Scan for the cell matching the given text and deliver its (x, y) coordinate at center. 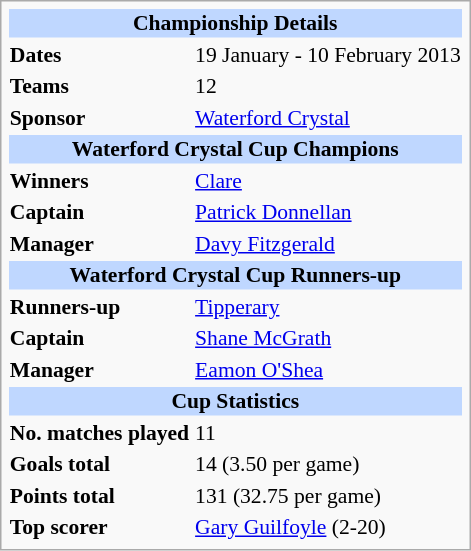
Tipperary (328, 306)
131 (32.75 per game) (328, 495)
Eamon O'Shea (328, 369)
Points total (99, 495)
11 (328, 432)
Winners (99, 180)
Clare (328, 180)
19 January - 10 February 2013 (328, 54)
Runners-up (99, 306)
Waterford Crystal Cup Runners-up (235, 275)
Championship Details (235, 23)
Shane McGrath (328, 338)
Teams (99, 86)
Goals total (99, 464)
Cup Statistics (235, 401)
Davy Fitzgerald (328, 243)
Dates (99, 54)
Waterford Crystal Cup Champions (235, 149)
Patrick Donnellan (328, 212)
14 (3.50 per game) (328, 464)
12 (328, 86)
Gary Guilfoyle (2-20) (328, 527)
Sponsor (99, 117)
No. matches played (99, 432)
Waterford Crystal (328, 117)
Top scorer (99, 527)
